Search for the cell housing the specified text and yield its (X, Y) center coordinate. 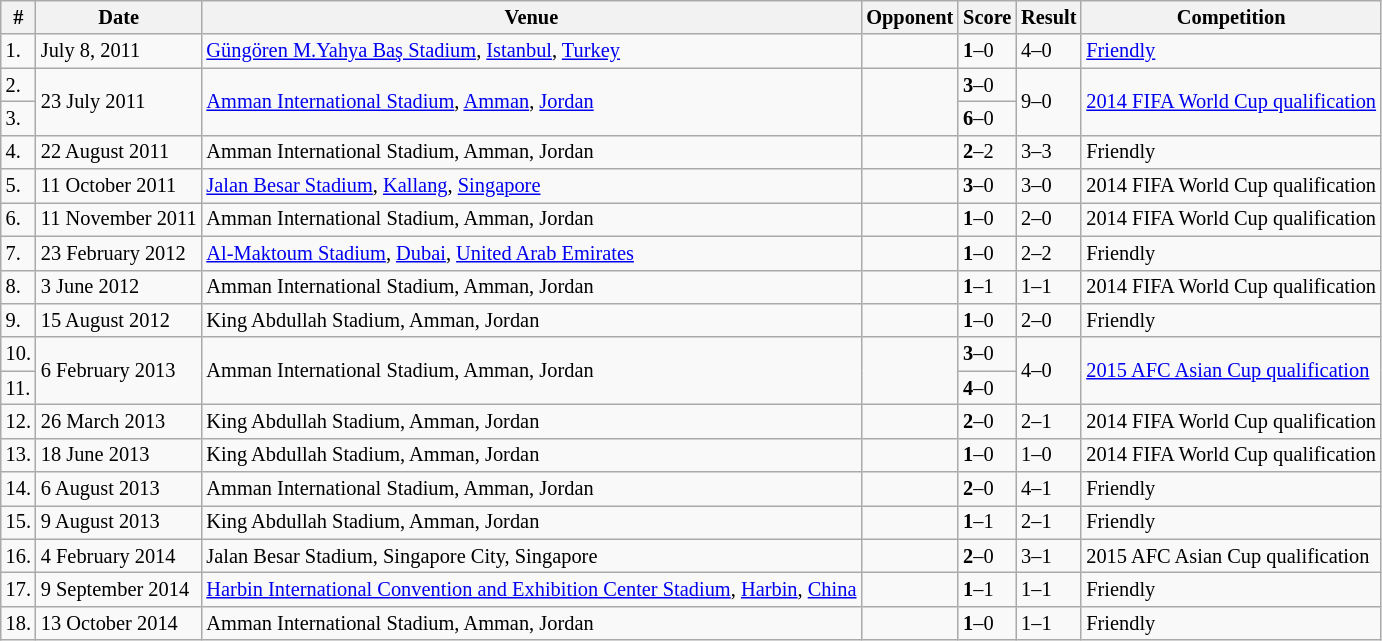
10. (18, 354)
4. (18, 152)
Date (119, 17)
Competition (1231, 17)
9 August 2013 (119, 522)
Güngören M.Yahya Baş Stadium, Istanbul, Turkey (531, 51)
23 February 2012 (119, 253)
12. (18, 421)
22 August 2011 (119, 152)
9 September 2014 (119, 589)
4–1 (1048, 489)
Opponent (910, 17)
Jalan Besar Stadium, Singapore City, Singapore (531, 556)
18. (18, 623)
11. (18, 388)
11 November 2011 (119, 219)
Jalan Besar Stadium, Kallang, Singapore (531, 186)
11 October 2011 (119, 186)
7. (18, 253)
1. (18, 51)
13 October 2014 (119, 623)
6. (18, 219)
16. (18, 556)
Score (987, 17)
4 February 2014 (119, 556)
6–0 (987, 118)
July 8, 2011 (119, 51)
9–0 (1048, 102)
13. (18, 455)
9. (18, 320)
6 February 2013 (119, 370)
Harbin International Convention and Exhibition Center Stadium, Harbin, China (531, 589)
3–3 (1048, 152)
5. (18, 186)
3 June 2012 (119, 287)
15 August 2012 (119, 320)
# (18, 17)
17. (18, 589)
2. (18, 85)
Al-Maktoum Stadium, Dubai, United Arab Emirates (531, 253)
Result (1048, 17)
3. (18, 118)
26 March 2013 (119, 421)
14. (18, 489)
Venue (531, 17)
6 August 2013 (119, 489)
23 July 2011 (119, 102)
8. (18, 287)
18 June 2013 (119, 455)
3–1 (1048, 556)
15. (18, 522)
